Return the (X, Y) coordinate for the center point of the cell that contains the specified text.  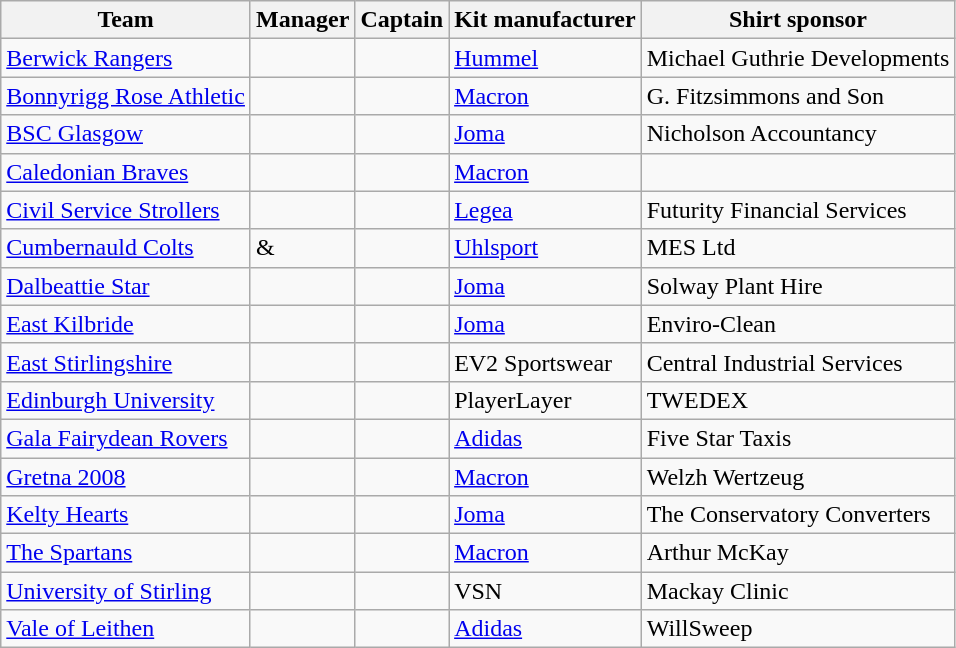
Arthur McKay (798, 553)
Welzh Wertzeug (798, 477)
Michael Guthrie Developments (798, 58)
PlayerLayer (546, 400)
Kit manufacturer (546, 20)
Berwick Rangers (126, 58)
The Conservatory Converters (798, 515)
East Stirlingshire (126, 362)
Cumbernauld Colts (126, 248)
Central Industrial Services (798, 362)
The Spartans (126, 553)
Hummel (546, 58)
Gala Fairydean Rovers (126, 438)
Gretna 2008 (126, 477)
WillSweep (798, 629)
Manager (302, 20)
Five Star Taxis (798, 438)
Mackay Clinic (798, 591)
Dalbeattie Star (126, 286)
Caledonian Braves (126, 172)
& (302, 248)
Enviro-Clean (798, 324)
Captain (402, 20)
MES Ltd (798, 248)
G. Fitzsimmons and Son (798, 96)
Edinburgh University (126, 400)
EV2 Sportswear (546, 362)
Futurity Financial Services (798, 210)
Bonnyrigg Rose Athletic (126, 96)
BSC Glasgow (126, 134)
TWEDEX (798, 400)
Vale of Leithen (126, 629)
Solway Plant Hire (798, 286)
Nicholson Accountancy (798, 134)
Uhlsport (546, 248)
University of Stirling (126, 591)
Shirt sponsor (798, 20)
Kelty Hearts (126, 515)
Civil Service Strollers (126, 210)
Team (126, 20)
Legea (546, 210)
East Kilbride (126, 324)
VSN (546, 591)
